Capture the cell that displays the provided text and extract its (X, Y) central coordinate. 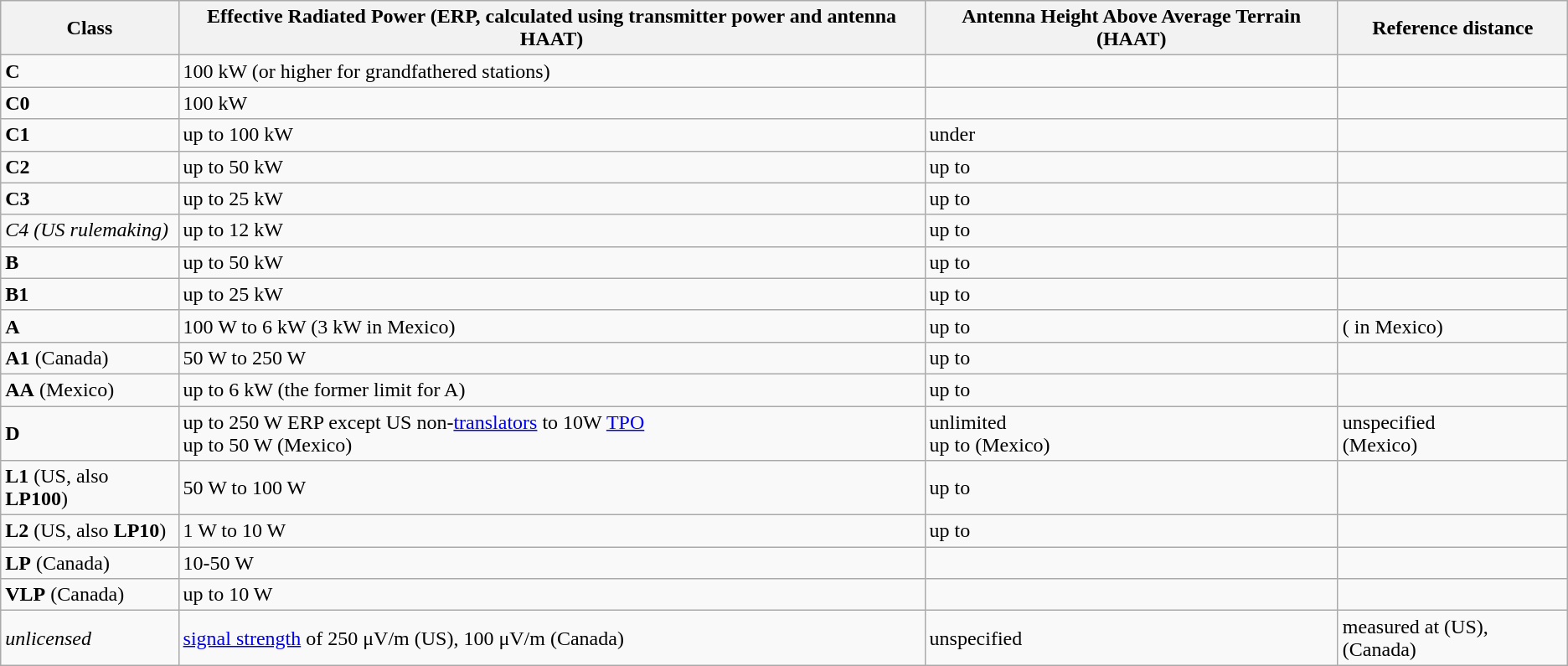
up to 100 kW (551, 135)
Class (90, 28)
up to 6 kW (the former limit for A) (551, 390)
Antenna Height Above Average Terrain (HAAT) (1131, 28)
unspecified (1131, 638)
C1 (90, 135)
VLP (Canada) (90, 595)
Effective Radiated Power (ERP, calculated using transmitter power and antenna HAAT) (551, 28)
100 W to 6 kW (3 kW in Mexico) (551, 326)
up to 12 kW (551, 230)
AA (Mexico) (90, 390)
B (90, 262)
50 W to 250 W (551, 358)
1 W to 10 W (551, 531)
10-50 W (551, 563)
up to 10 W (551, 595)
A1 (Canada) (90, 358)
up to 250 W ERP except US non-translators to 10W TPOup to 50 W (Mexico) (551, 432)
C0 (90, 103)
100 kW (551, 103)
B1 (90, 294)
50 W to 100 W (551, 488)
measured at (US), (Canada) (1452, 638)
C4 (US rulemaking) (90, 230)
L2 (US, also LP10) (90, 531)
D (90, 432)
C (90, 71)
A (90, 326)
unlimitedup to (Mexico) (1131, 432)
C2 (90, 167)
( in Mexico) (1452, 326)
unspecified (Mexico) (1452, 432)
signal strength of 250 μV/m (US), 100 μV/m (Canada) (551, 638)
unlicensed (90, 638)
L1 (US, also LP100) (90, 488)
under (1131, 135)
LP (Canada) (90, 563)
100 kW (or higher for grandfathered stations) (551, 71)
Reference distance (1452, 28)
C3 (90, 199)
